Provide the (x, y) coordinate of the cell's center where the given text is located.  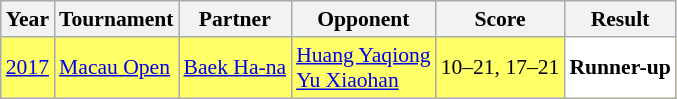
Runner-up (620, 68)
Macau Open (116, 68)
Baek Ha-na (236, 68)
Partner (236, 19)
2017 (28, 68)
10–21, 17–21 (500, 68)
Tournament (116, 19)
Huang Yaqiong Yu Xiaohan (363, 68)
Result (620, 19)
Year (28, 19)
Score (500, 19)
Opponent (363, 19)
